For the text-containing cell, return its midpoint in (X, Y) coordinate format. 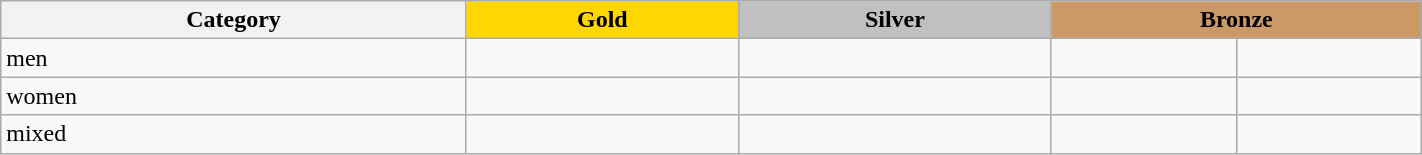
women (234, 96)
men (234, 58)
mixed (234, 134)
Silver (894, 20)
Gold (602, 20)
Category (234, 20)
Bronze (1236, 20)
